Search for the cell housing the specified text and yield its [X, Y] center coordinate. 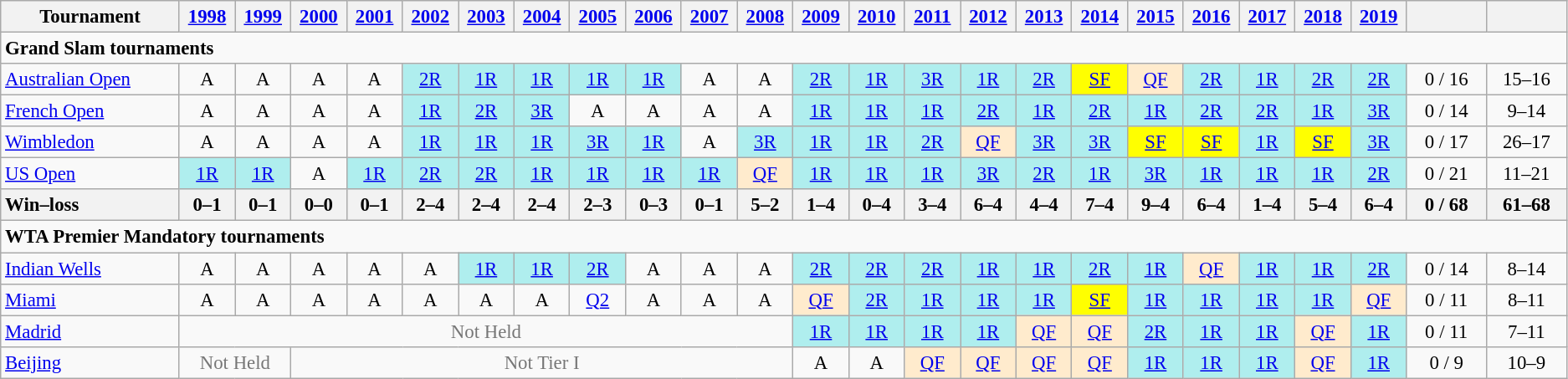
11–21 [1526, 174]
2–3 [597, 205]
7–11 [1526, 331]
Win–loss [90, 205]
0–0 [320, 205]
2004 [542, 17]
0–4 [877, 205]
0 / 21 [1446, 174]
1998 [208, 17]
2003 [487, 17]
61–68 [1526, 205]
5–2 [765, 205]
French Open [90, 111]
4–4 [1044, 205]
Q2 [597, 300]
Wimbledon [90, 142]
9–14 [1526, 111]
2008 [765, 17]
2007 [710, 17]
2012 [989, 17]
1999 [263, 17]
2005 [597, 17]
2015 [1156, 17]
0–3 [654, 205]
0 / 16 [1446, 79]
Not Tier I [542, 362]
7–4 [1099, 205]
5–4 [1324, 205]
15–16 [1526, 79]
0 / 68 [1446, 205]
Indian Wells [90, 269]
2006 [654, 17]
2017 [1267, 17]
2001 [375, 17]
US Open [90, 174]
9–4 [1156, 205]
Beijing [90, 362]
Grand Slam tournaments [784, 49]
0 / 9 [1446, 362]
26–17 [1526, 142]
Miami [90, 300]
0 / 17 [1446, 142]
2010 [877, 17]
8–14 [1526, 269]
WTA Premier Mandatory tournaments [784, 237]
2019 [1379, 17]
2014 [1099, 17]
Tournament [90, 17]
2016 [1212, 17]
Madrid [90, 331]
2002 [430, 17]
2018 [1324, 17]
2000 [320, 17]
2011 [932, 17]
3–4 [932, 205]
8–11 [1526, 300]
2013 [1044, 17]
10–9 [1526, 362]
Australian Open [90, 79]
2009 [822, 17]
